Capture the cell that displays the provided text and extract its [x, y] central coordinate. 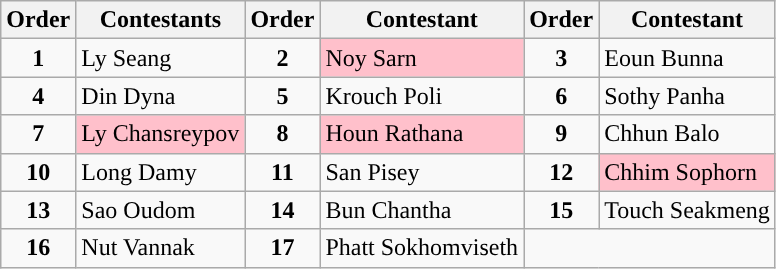
7 [38, 134]
3 [562, 58]
Ly Seang [160, 58]
8 [282, 134]
9 [562, 134]
Din Dyna [160, 96]
Sothy Panha [688, 96]
15 [562, 210]
Contestants [160, 20]
2 [282, 58]
Phatt Sokhomviseth [422, 248]
Touch Seakmeng [688, 210]
Eoun Bunna [688, 58]
11 [282, 172]
Sao Oudom [160, 210]
Ly Chansreypov [160, 134]
17 [282, 248]
San Pisey [422, 172]
4 [38, 96]
13 [38, 210]
1 [38, 58]
6 [562, 96]
Krouch Poli [422, 96]
Bun Chantha [422, 210]
10 [38, 172]
Chhun Balo [688, 134]
Long Damy [160, 172]
5 [282, 96]
Noy Sarn [422, 58]
12 [562, 172]
16 [38, 248]
Chhim Sophorn [688, 172]
Houn Rathana [422, 134]
Nut Vannak [160, 248]
14 [282, 210]
